Extract the (X, Y) coordinate from the center of the cell holding the provided text.  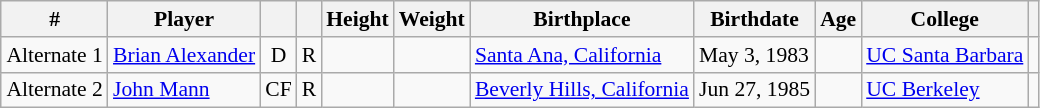
Age (838, 19)
UC Berkeley (944, 90)
Alternate 2 (54, 90)
Jun 27, 1985 (754, 90)
Weight (432, 19)
Birthdate (754, 19)
CF (278, 90)
College (944, 19)
Height (357, 19)
Beverly Hills, California (582, 90)
May 3, 1983 (754, 55)
# (54, 19)
Player (184, 19)
UC Santa Barbara (944, 55)
Brian Alexander (184, 55)
D (278, 55)
Birthplace (582, 19)
John Mann (184, 90)
Santa Ana, California (582, 55)
Alternate 1 (54, 55)
